Identify which cell holds the provided text, then report its (X, Y) central coordinate. 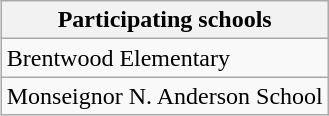
Participating schools (164, 20)
Brentwood Elementary (164, 58)
Monseignor N. Anderson School (164, 96)
